Output the [x, y] coordinate of the center of the cell containing the given text.  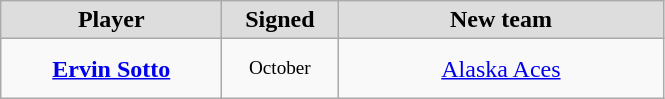
October [280, 69]
Player [112, 20]
New team [501, 20]
Ervin Sotto [112, 69]
Signed [280, 20]
Alaska Aces [501, 69]
